Capture the cell that displays the provided text and extract its [x, y] central coordinate. 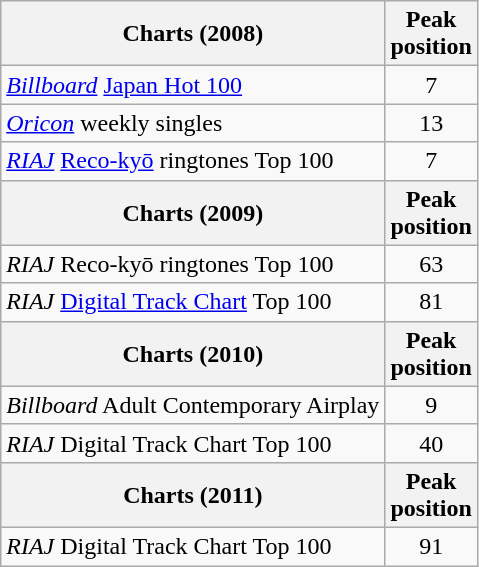
Charts (2011) [193, 494]
Charts (2010) [193, 354]
13 [431, 123]
40 [431, 443]
63 [431, 264]
9 [431, 405]
Billboard Japan Hot 100 [193, 85]
91 [431, 546]
Charts (2008) [193, 34]
Oricon weekly singles [193, 123]
81 [431, 302]
Charts (2009) [193, 212]
Billboard Adult Contemporary Airplay [193, 405]
